For the text-containing cell, return its midpoint in (X, Y) coordinate format. 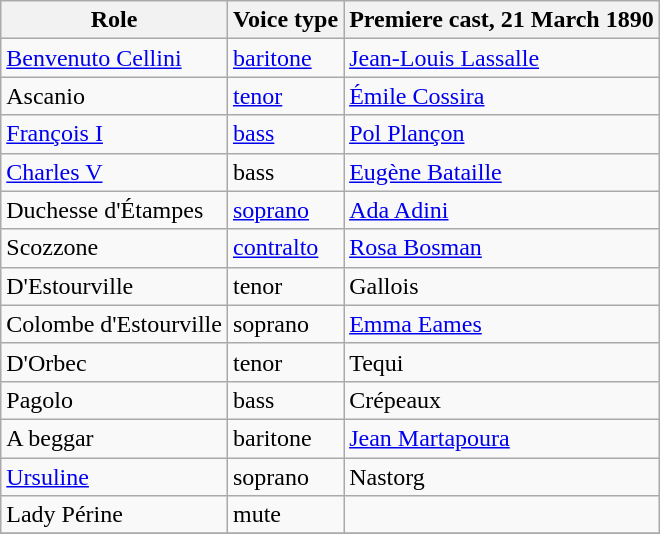
Ascanio (114, 96)
contralto (285, 248)
Gallois (502, 286)
Pagolo (114, 400)
Nastorg (502, 477)
D'Orbec (114, 362)
Jean-Louis Lassalle (502, 58)
Crépeaux (502, 400)
Ursuline (114, 477)
Jean Martapoura (502, 438)
Benvenuto Cellini (114, 58)
Tequi (502, 362)
Charles V (114, 172)
Voice type (285, 20)
François I (114, 134)
Pol Plançon (502, 134)
mute (285, 515)
Premiere cast, 21 March 1890 (502, 20)
Colombe d'Estourville (114, 324)
Rosa Bosman (502, 248)
Eugène Bataille (502, 172)
Émile Cossira (502, 96)
Duchesse d'Étampes (114, 210)
D'Estourville (114, 286)
Role (114, 20)
A beggar (114, 438)
Lady Périne (114, 515)
Emma Eames (502, 324)
Scozzone (114, 248)
Ada Adini (502, 210)
